Detect which cell encompasses the target text, then output its [x, y] center coordinate. 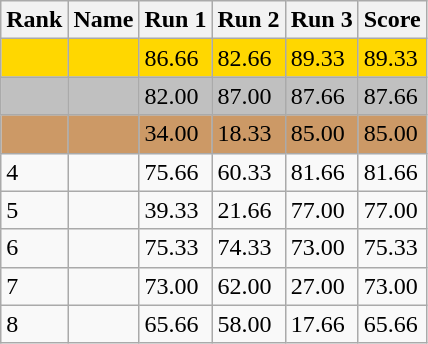
74.33 [248, 248]
18.33 [248, 134]
34.00 [176, 134]
Run 2 [248, 20]
8 [34, 324]
82.66 [248, 58]
Run 3 [322, 20]
27.00 [322, 286]
62.00 [248, 286]
Run 1 [176, 20]
39.33 [176, 210]
86.66 [176, 58]
Name [104, 20]
7 [34, 286]
21.66 [248, 210]
17.66 [322, 324]
87.00 [248, 96]
58.00 [248, 324]
75.66 [176, 172]
Rank [34, 20]
82.00 [176, 96]
6 [34, 248]
4 [34, 172]
5 [34, 210]
Score [392, 20]
60.33 [248, 172]
